Return the [x, y] coordinate for the center point of the cell that contains the specified text.  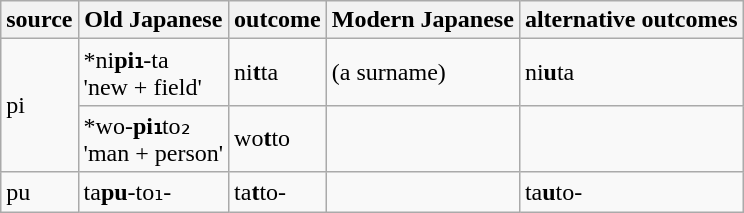
wotto [278, 138]
tauto- [631, 192]
(a surname) [422, 72]
Old Japanese [154, 20]
tapu-to₁- [154, 192]
pi [40, 106]
alternative outcomes [631, 20]
outcome [278, 20]
*wo-pi₁to₂'man + person' [154, 138]
Modern Japanese [422, 20]
*nipi₁-ta'new + field' [154, 72]
source [40, 20]
niuta [631, 72]
pu [40, 192]
tatto- [278, 192]
nitta [278, 72]
